Return the (X, Y) coordinate for the center point of the cell that contains the specified text.  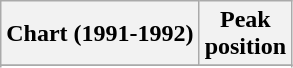
Peakposition (245, 34)
Chart (1991-1992) (100, 34)
